Identify which cell holds the provided text, then report its [X, Y] central coordinate. 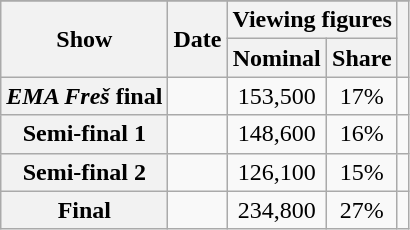
126,100 [276, 172]
EMA Freš final [84, 96]
Semi-final 1 [84, 134]
16% [362, 134]
153,500 [276, 96]
Show [84, 39]
Viewing figures [312, 20]
Share [362, 58]
148,600 [276, 134]
Semi-final 2 [84, 172]
Nominal [276, 58]
Final [84, 210]
27% [362, 210]
234,800 [276, 210]
15% [362, 172]
17% [362, 96]
Date [198, 39]
